Return the (x, y) coordinate for the center point of the cell that contains the specified text.  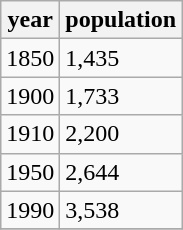
2,200 (121, 134)
2,644 (121, 172)
1850 (30, 58)
1,733 (121, 96)
1900 (30, 96)
population (121, 20)
1910 (30, 134)
3,538 (121, 210)
1990 (30, 210)
1950 (30, 172)
year (30, 20)
1,435 (121, 58)
